For the text-containing cell, return its midpoint in (x, y) coordinate format. 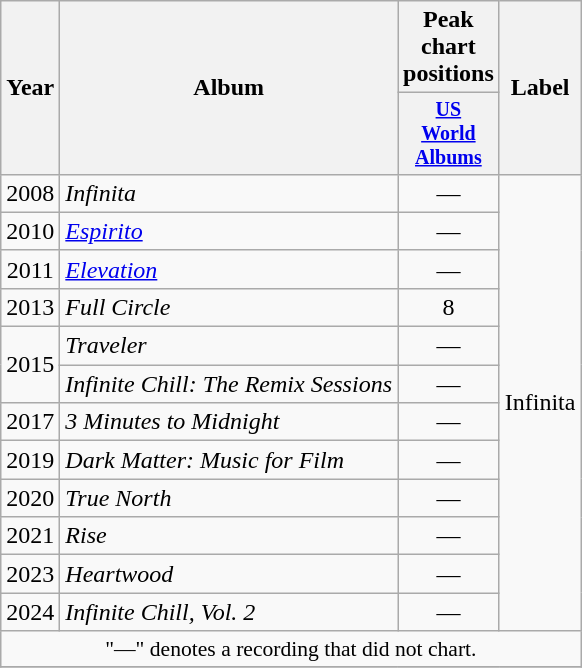
2024 (30, 612)
Label (540, 88)
"—" denotes a recording that did not chart. (291, 649)
Espirito (229, 231)
2021 (30, 536)
2011 (30, 269)
2020 (30, 498)
2010 (30, 231)
Elevation (229, 269)
Heartwood (229, 574)
2023 (30, 574)
2008 (30, 193)
USWorldAlbums (449, 134)
Dark Matter: Music for Film (229, 460)
Infinite Chill, Vol. 2 (229, 612)
2013 (30, 307)
Traveler (229, 346)
2017 (30, 422)
Year (30, 88)
2019 (30, 460)
Rise (229, 536)
Album (229, 88)
Infinite Chill: The Remix Sessions (229, 384)
8 (449, 307)
3 Minutes to Midnight (229, 422)
True North (229, 498)
Peak chart positions (449, 47)
Full Circle (229, 307)
2015 (30, 365)
